For the text-containing cell, return its midpoint in [X, Y] coordinate format. 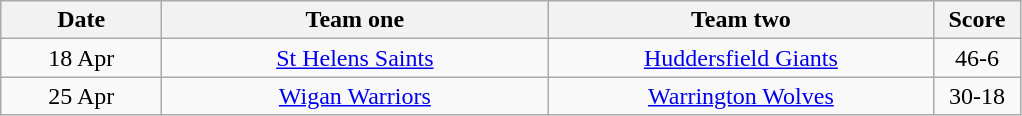
Score [977, 20]
Wigan Warriors [355, 96]
Warrington Wolves [741, 96]
Huddersfield Giants [741, 58]
St Helens Saints [355, 58]
18 Apr [82, 58]
Team two [741, 20]
Date [82, 20]
30-18 [977, 96]
46-6 [977, 58]
Team one [355, 20]
25 Apr [82, 96]
